For the text-containing cell, return its midpoint in [X, Y] coordinate format. 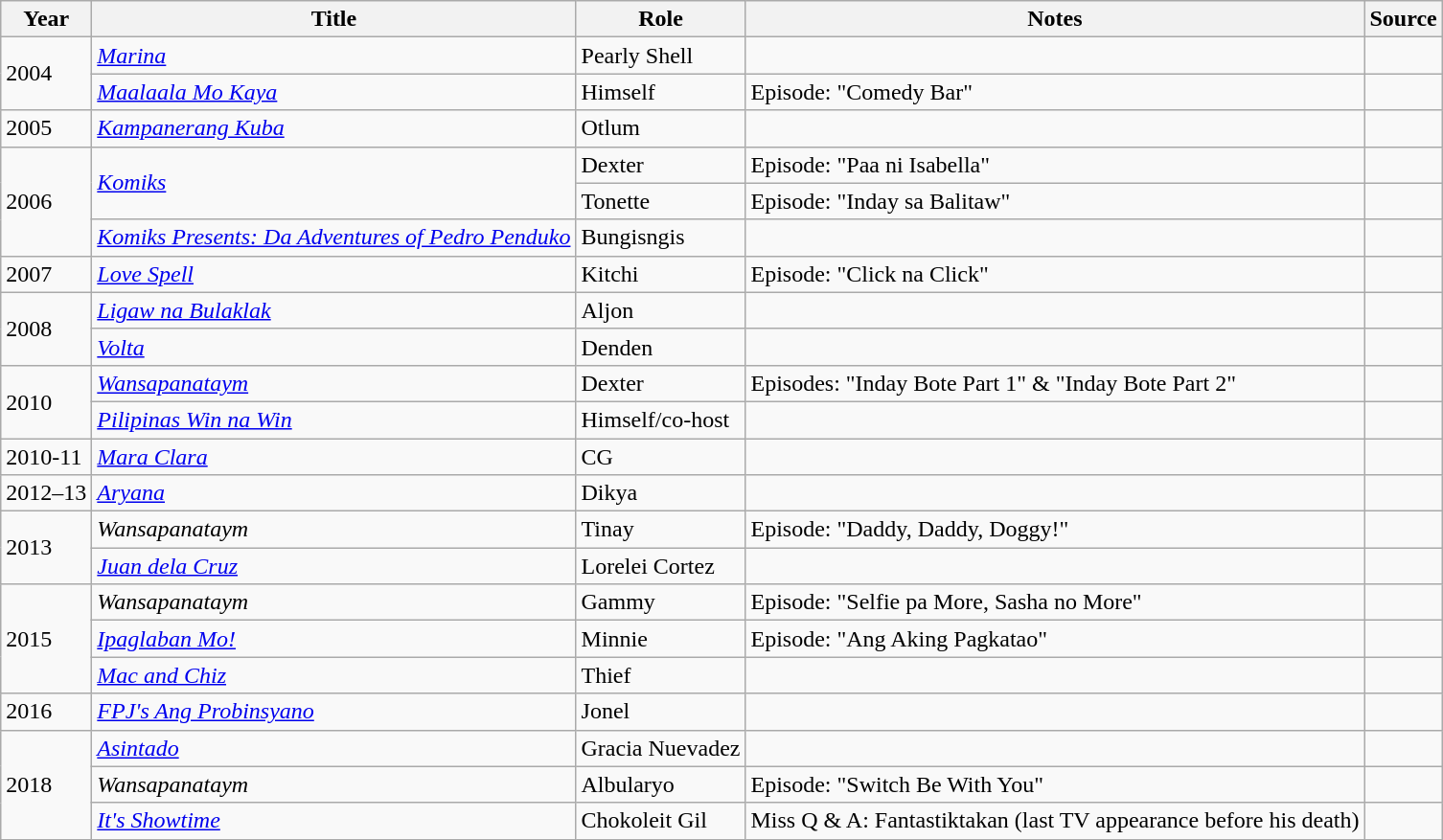
Jonel [661, 712]
2008 [46, 329]
Source [1403, 19]
Minnie [661, 639]
Episode: "Paa ni Isabella" [1055, 165]
2016 [46, 712]
Thief [661, 675]
2015 [46, 639]
Mac and Chiz [333, 675]
Bungisngis [661, 238]
Episode: "Switch Be With You" [1055, 784]
Episodes: "Inday Bote Part 1" & "Inday Bote Part 2" [1055, 383]
2006 [46, 201]
Kitchi [661, 274]
Episode: "Comedy Bar" [1055, 92]
Pearly Shell [661, 56]
Himself/co-host [661, 420]
Lorelei Cortez [661, 566]
2005 [46, 128]
Marina [333, 56]
Himself [661, 92]
Denden [661, 347]
Albularyo [661, 784]
Aljon [661, 310]
Juan dela Cruz [333, 566]
2018 [46, 784]
Maalaala Mo Kaya [333, 92]
Title [333, 19]
Gracia Nuevadez [661, 748]
2010-11 [46, 457]
Aryana [333, 493]
Tonette [661, 201]
Year [46, 19]
Tinay [661, 530]
2010 [46, 401]
Love Spell [333, 274]
Gammy [661, 602]
Episode: "Inday sa Balitaw" [1055, 201]
Role [661, 19]
CG [661, 457]
Episode: "Selfie pa More, Sasha no More" [1055, 602]
Ligaw na Bulaklak [333, 310]
FPJ's Ang Probinsyano [333, 712]
Komiks Presents: Da Adventures of Pedro Penduko [333, 238]
Asintado [333, 748]
Ipaglaban Mo! [333, 639]
Chokoleit Gil [661, 821]
Episode: "Ang Aking Pagkatao" [1055, 639]
Volta [333, 347]
Pilipinas Win na Win [333, 420]
Kampanerang Kuba [333, 128]
Episode: "Daddy, Daddy, Doggy!" [1055, 530]
Miss Q & A: Fantastiktakan (last TV appearance before his death) [1055, 821]
Dikya [661, 493]
Otlum [661, 128]
Mara Clara [333, 457]
2004 [46, 74]
Episode: "Click na Click" [1055, 274]
2013 [46, 548]
Komiks [333, 183]
2012–13 [46, 493]
Notes [1055, 19]
It's Showtime [333, 821]
2007 [46, 274]
